Detect which cell encompasses the target text, then output its [x, y] center coordinate. 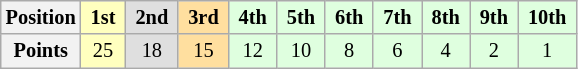
7th [397, 17]
9th [494, 17]
1 [547, 51]
12 [253, 51]
6th [349, 17]
2 [494, 51]
18 [152, 51]
4th [253, 17]
6 [397, 51]
25 [104, 51]
Position [41, 17]
Points [41, 51]
8th [446, 17]
1st [104, 17]
5th [301, 17]
10th [547, 17]
10 [301, 51]
4 [446, 51]
8 [349, 51]
3rd [203, 17]
2nd [152, 17]
15 [203, 51]
